Find where the given text appears and provide that cell's center as [x, y] coordinate. 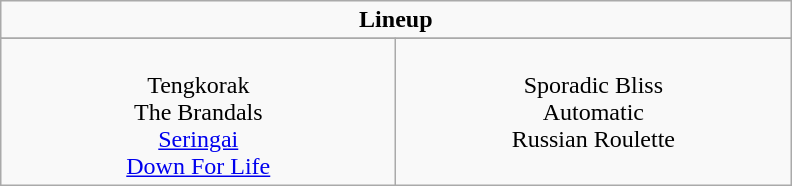
Tengkorak The Brandals Seringai Down For Life [198, 112]
Lineup [396, 20]
Sporadic Bliss Automatic Russian Roulette [594, 112]
